Return the (x, y) coordinate for the center point of the cell that contains the specified text.  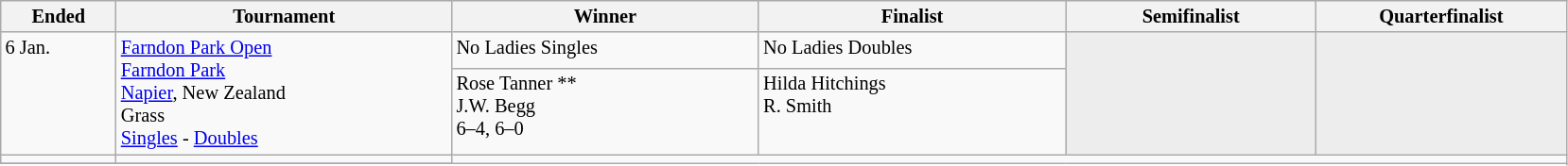
Tournament (284, 16)
6 Jan. (59, 93)
No Ladies Singles (605, 50)
Finalist (912, 16)
Farndon Park OpenFarndon ParkNapier, New ZealandGrassSingles - Doubles (284, 93)
Ended (59, 16)
Hilda Hitchings R. Smith (912, 111)
Winner (605, 16)
Semifinalist (1192, 16)
Rose Tanner ** J.W. Begg 6–4, 6–0 (605, 111)
No Ladies Doubles (912, 50)
Quarterfinalist (1441, 16)
